Identify which cell holds the provided text, then report its [x, y] central coordinate. 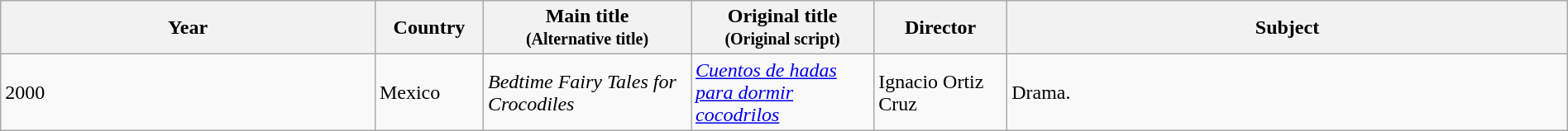
2000 [189, 92]
Main title(Alternative title) [587, 28]
Ignacio Ortiz Cruz [941, 92]
Mexico [428, 92]
Year [189, 28]
Bedtime Fairy Tales for Crocodiles [587, 92]
Drama. [1288, 92]
Subject [1288, 28]
Original title(Original script) [782, 28]
Country [428, 28]
Cuentos de hadas para dormir cocodrilos [782, 92]
Director [941, 28]
